Provide the (x, y) coordinate of the cell's center where the given text is located.  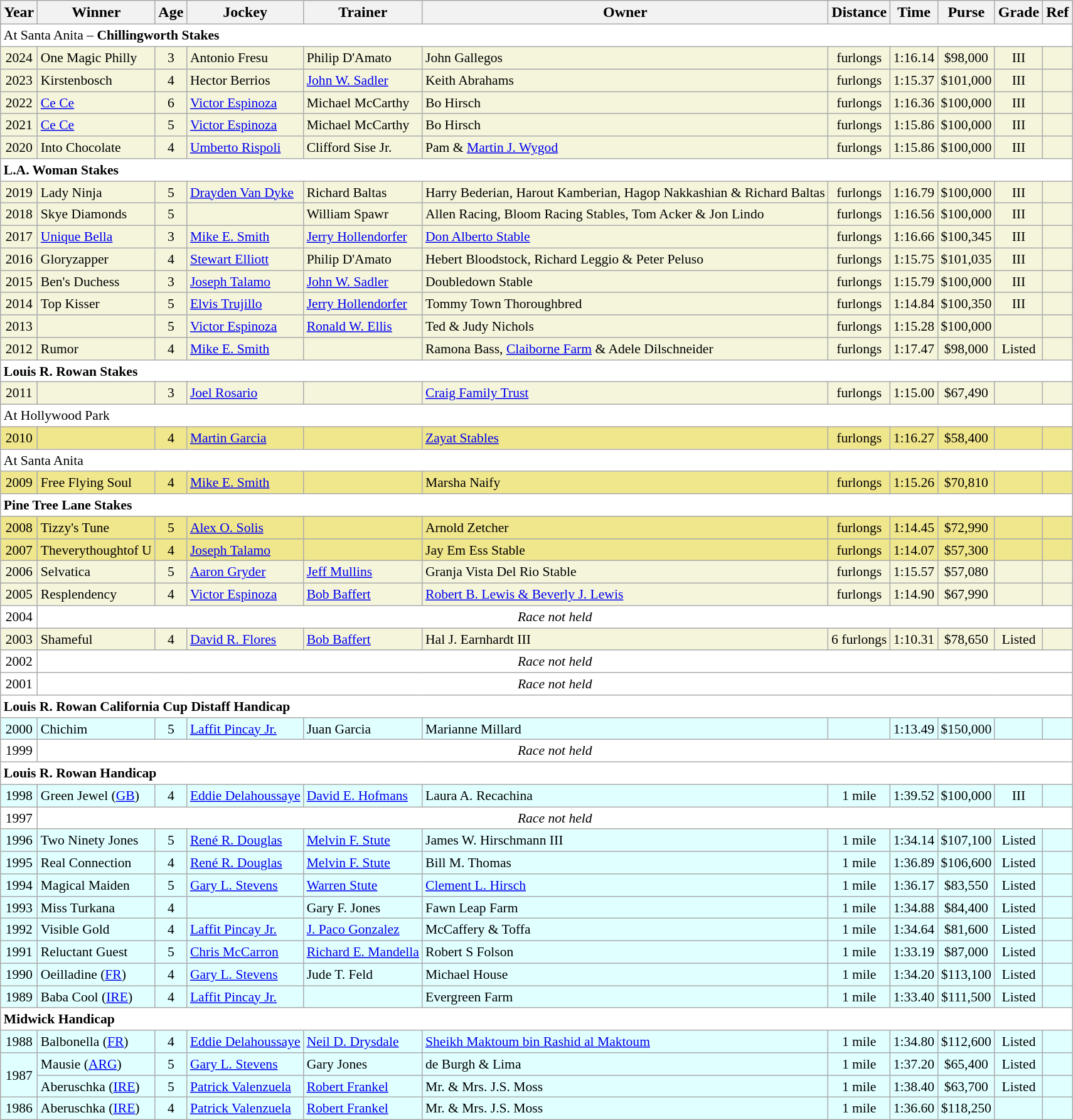
Gary F. Jones (363, 907)
Sheikh Maktoum bin Rashid al Maktoum (625, 1042)
Bill M. Thomas (625, 863)
$150,000 (966, 728)
Jude T. Feld (363, 974)
Marianne Millard (625, 728)
Gloryzapper (97, 259)
2009 (19, 483)
Martin Garcia (245, 438)
1:34.20 (914, 974)
1997 (19, 818)
1:16.36 (914, 103)
1:15.57 (914, 572)
William Spawr (363, 215)
Granja Vista Del Rio Stable (625, 572)
1:16.27 (914, 438)
1990 (19, 974)
1:15.26 (914, 483)
1994 (19, 885)
Miss Turkana (97, 907)
$65,400 (966, 1064)
$112,600 (966, 1042)
Hebert Bloodstock, Richard Leggio & Peter Peluso (625, 259)
1:16.14 (914, 58)
Winner (97, 13)
1:34.14 (914, 840)
Tommy Town Thoroughbred (625, 304)
1:15.79 (914, 282)
Louis R. Rowan Stakes (536, 371)
$67,490 (966, 393)
$101,035 (966, 259)
2011 (19, 393)
6 furlongs (860, 639)
$57,080 (966, 572)
L.A. Woman Stakes (536, 170)
$100,345 (966, 237)
1:15.75 (914, 259)
2002 (19, 661)
$107,100 (966, 840)
John Gallegos (625, 58)
2019 (19, 192)
David R. Flores (245, 639)
Kirstenbosch (97, 80)
1993 (19, 907)
1987 (19, 1075)
Green Jewel (GB) (97, 796)
Clement L. Hirsch (625, 885)
Harry Bederian, Harout Kamberian, Hagop Nakkashian & Richard Baltas (625, 192)
Neil D. Drysdale (363, 1042)
Pine Tree Lane Stakes (536, 505)
1:16.56 (914, 215)
Marsha Naify (625, 483)
2013 (19, 326)
Louis R. Rowan California Cup Distaff Handicap (536, 707)
$101,000 (966, 80)
Skye Diamonds (97, 215)
$100,350 (966, 304)
2001 (19, 684)
1995 (19, 863)
2005 (19, 594)
2018 (19, 215)
Arnold Zetcher (625, 528)
$118,250 (966, 1109)
1:16.79 (914, 192)
de Burgh & Lima (625, 1064)
Resplendency (97, 594)
1:34.88 (914, 907)
1996 (19, 840)
$70,810 (966, 483)
Balbonella (FR) (97, 1042)
Robert B. Lewis & Beverly J. Lewis (625, 594)
Ted & Judy Nichols (625, 326)
Jockey (245, 13)
2016 (19, 259)
Chichim (97, 728)
Into Chocolate (97, 147)
1988 (19, 1042)
Allen Racing, Bloom Racing Stables, Tom Acker & Jon Lindo (625, 215)
At Santa Anita – Chillingworth Stakes (536, 36)
Chris McCarron (245, 952)
Mausie (ARG) (97, 1064)
Drayden Van Dyke (245, 192)
Jeff Mullins (363, 572)
1:14.84 (914, 304)
Zayat Stables (625, 438)
2003 (19, 639)
Hector Berrios (245, 80)
$87,000 (966, 952)
1998 (19, 796)
Two Ninety Jones (97, 840)
2000 (19, 728)
Richard E. Mandella (363, 952)
At Hollywood Park (536, 415)
Lady Ninja (97, 192)
Ben's Duchess (97, 282)
One Magic Philly (97, 58)
$113,100 (966, 974)
6 (171, 103)
Midwick Handicap (536, 1019)
$67,990 (966, 594)
$84,400 (966, 907)
1992 (19, 930)
2004 (19, 617)
2012 (19, 349)
$57,300 (966, 550)
1:15.28 (914, 326)
1:15.37 (914, 80)
Visible Gold (97, 930)
Distance (860, 13)
2006 (19, 572)
$106,600 (966, 863)
Craig Family Trust (625, 393)
Don Alberto Stable (625, 237)
1:14.07 (914, 550)
2008 (19, 528)
James W. Hirschmann III (625, 840)
2007 (19, 550)
Age (171, 13)
Joel Rosario (245, 393)
2015 (19, 282)
1991 (19, 952)
Trainer (363, 13)
Real Connection (97, 863)
2021 (19, 125)
Doubledown Stable (625, 282)
$58,400 (966, 438)
Owner (625, 13)
Fawn Leap Farm (625, 907)
Time (914, 13)
$81,600 (966, 930)
Rumor (97, 349)
1:33.19 (914, 952)
Warren Stute (363, 885)
Ronald W. Ellis (363, 326)
1:17.47 (914, 349)
McCaffery & Toffa (625, 930)
1:38.40 (914, 1086)
1:15.00 (914, 393)
1986 (19, 1109)
David E. Hofmans (363, 796)
2022 (19, 103)
1:34.80 (914, 1042)
Umberto Rispoli (245, 147)
Gary Jones (363, 1064)
Aaron Gryder (245, 572)
Juan Garcia (363, 728)
Selvatica (97, 572)
1:33.40 (914, 997)
1989 (19, 997)
Shameful (97, 639)
Elvis Trujillo (245, 304)
At Santa Anita (536, 461)
$111,500 (966, 997)
2010 (19, 438)
$63,700 (966, 1086)
Year (19, 13)
Oeilladine (FR) (97, 974)
Reluctant Guest (97, 952)
Ref (1058, 13)
$83,550 (966, 885)
1:16.66 (914, 237)
Tizzy's Tune (97, 528)
Ramona Bass, Claiborne Farm & Adele Dilschneider (625, 349)
Grade (1018, 13)
Purse (966, 13)
Hal J. Earnhardt III (625, 639)
Evergreen Farm (625, 997)
2017 (19, 237)
2024 (19, 58)
J. Paco Gonzalez (363, 930)
Antonio Fresu (245, 58)
1:36.17 (914, 885)
1:36.89 (914, 863)
1:34.64 (914, 930)
2020 (19, 147)
Robert S Folson (625, 952)
Baba Cool (IRE) (97, 997)
Unique Bella (97, 237)
Magical Maiden (97, 885)
Top Kisser (97, 304)
Alex O. Solis (245, 528)
Michael House (625, 974)
1:36.60 (914, 1109)
$72,990 (966, 528)
1:13.49 (914, 728)
Richard Baltas (363, 192)
Free Flying Soul (97, 483)
1:10.31 (914, 639)
Stewart Elliott (245, 259)
$78,650 (966, 639)
1:14.90 (914, 594)
Clifford Sise Jr. (363, 147)
2014 (19, 304)
1999 (19, 751)
1:37.20 (914, 1064)
Keith Abrahams (625, 80)
Laura A. Recachina (625, 796)
Theverythoughtof U (97, 550)
Louis R. Rowan Handicap (536, 773)
1:39.52 (914, 796)
Pam & Martin J. Wygod (625, 147)
2023 (19, 80)
Jay Em Ess Stable (625, 550)
1:14.45 (914, 528)
